Scan for the cell matching the given text and deliver its (x, y) coordinate at center. 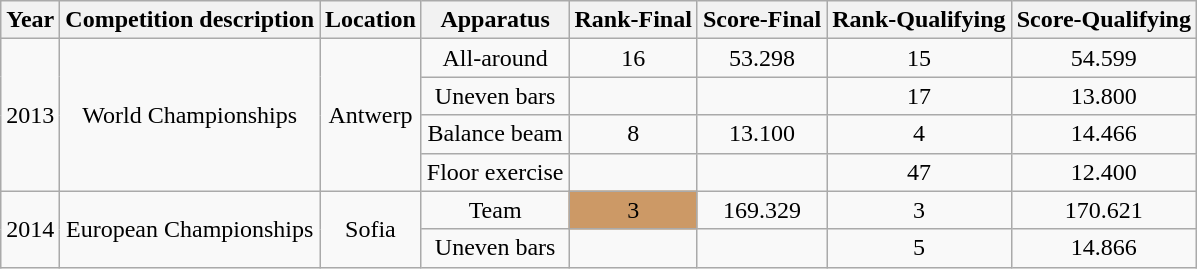
2013 (30, 115)
169.329 (762, 210)
170.621 (1104, 210)
47 (919, 172)
Sofia (371, 229)
Apparatus (495, 20)
17 (919, 96)
14.466 (1104, 134)
Year (30, 20)
Score-Qualifying (1104, 20)
4 (919, 134)
Rank-Qualifying (919, 20)
Location (371, 20)
World Championships (190, 115)
Antwerp (371, 115)
14.866 (1104, 248)
Floor exercise (495, 172)
15 (919, 58)
All-around (495, 58)
53.298 (762, 58)
5 (919, 248)
13.800 (1104, 96)
13.100 (762, 134)
Rank-Final (633, 20)
12.400 (1104, 172)
Score-Final (762, 20)
2014 (30, 229)
Team (495, 210)
8 (633, 134)
54.599 (1104, 58)
16 (633, 58)
Competition description (190, 20)
European Championships (190, 229)
Balance beam (495, 134)
